Locate the cell with the specified text and output its [x, y] center coordinate. 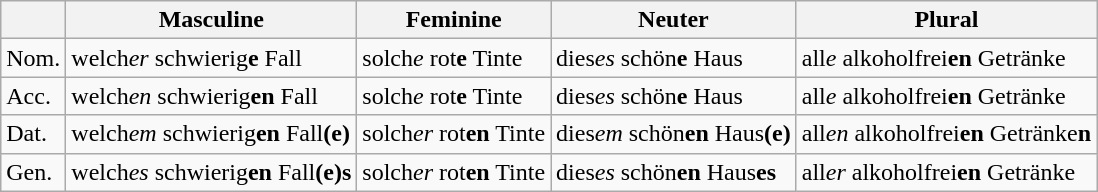
diesem schönen Haus(e) [674, 134]
allen alkoholfreien Getränken [946, 134]
welches schwierigen Fall(e)s [212, 172]
welchen schwierigen Fall [212, 96]
welchem schwierigen Fall(e) [212, 134]
dieses schönen Hauses [674, 172]
Feminine [454, 20]
aller alkoholfreien Getränke [946, 172]
Dat. [34, 134]
Plural [946, 20]
Acc. [34, 96]
Nom. [34, 58]
Gen. [34, 172]
Masculine [212, 20]
welcher schwierige Fall [212, 58]
Neuter [674, 20]
